Scan for the cell matching the given text and deliver its [x, y] coordinate at center. 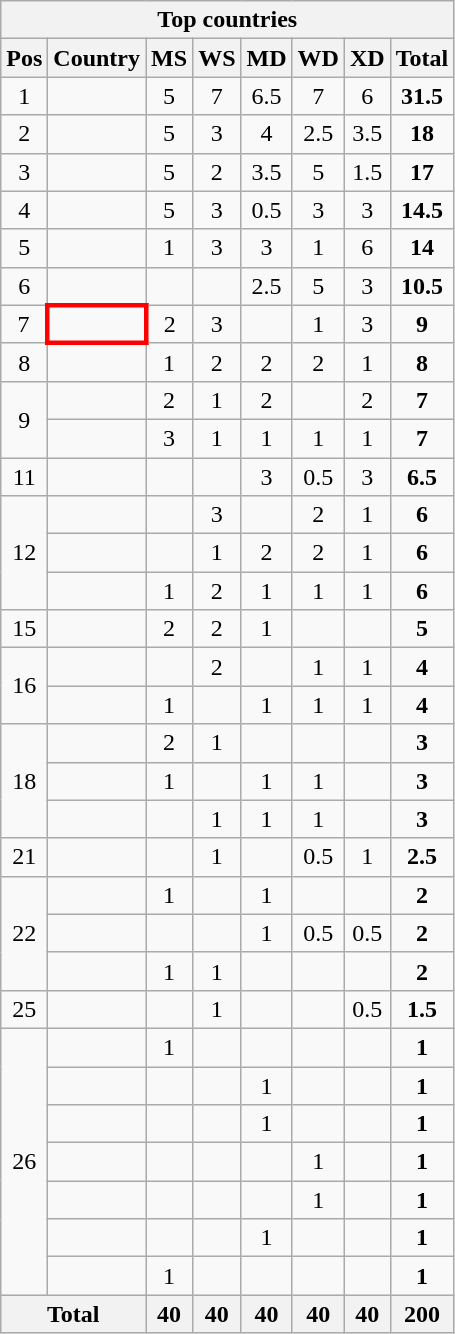
14.5 [422, 210]
MD [266, 58]
15 [24, 629]
MS [170, 58]
14 [422, 248]
Country [97, 58]
21 [24, 857]
31.5 [422, 96]
16 [24, 686]
12 [24, 553]
Top countries [228, 20]
WS [217, 58]
22 [24, 933]
Pos [24, 58]
10.5 [422, 286]
200 [422, 1314]
26 [24, 1161]
WD [318, 58]
XD [367, 58]
17 [422, 172]
25 [24, 1009]
11 [24, 477]
